Search for the cell housing the specified text and yield its (x, y) center coordinate. 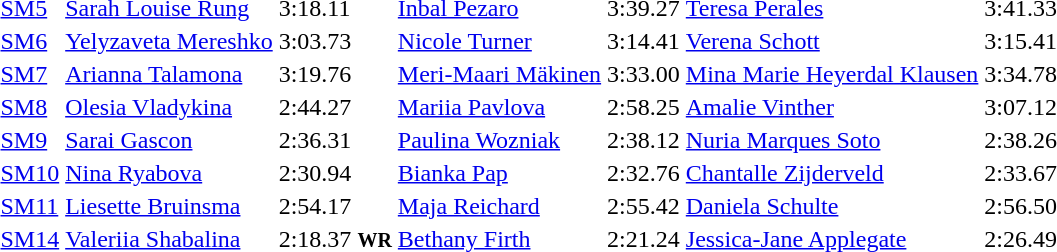
Amalie Vinther (832, 107)
2:55.42 (644, 206)
Daniela Schulte (832, 206)
Mina Marie Heyerdal Klausen (832, 74)
2:54.17 (335, 206)
2:30.94 (335, 173)
Mariia Pavlova (499, 107)
3:33.00 (644, 74)
Nina Ryabova (170, 173)
Yelyzaveta Mereshko (170, 41)
Sarai Gascon (170, 140)
3:19.76 (335, 74)
Meri-Maari Mäkinen (499, 74)
Nuria Marques Soto (832, 140)
Paulina Wozniak (499, 140)
2:32.76 (644, 173)
3:03.73 (335, 41)
Chantalle Zijderveld (832, 173)
2:36.31 (335, 140)
Maja Reichard (499, 206)
Arianna Talamona (170, 74)
Nicole Turner (499, 41)
Verena Schott (832, 41)
2:38.12 (644, 140)
2:44.27 (335, 107)
3:14.41 (644, 41)
2:58.25 (644, 107)
Liesette Bruinsma (170, 206)
Olesia Vladykina (170, 107)
Bianka Pap (499, 173)
